For the text-containing cell, return its midpoint in (X, Y) coordinate format. 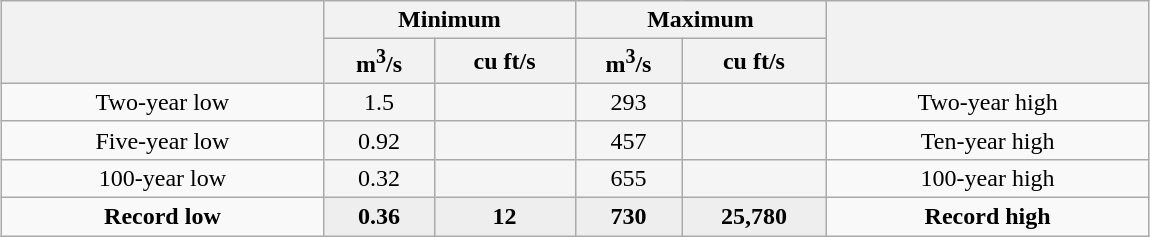
293 (628, 102)
1.5 (379, 102)
Maximum (700, 20)
0.92 (379, 140)
100-year high (988, 178)
Minimum (450, 20)
100-year low (162, 178)
Two-year low (162, 102)
25,780 (754, 217)
Five-year low (162, 140)
12 (504, 217)
730 (628, 217)
457 (628, 140)
0.32 (379, 178)
Two-year high (988, 102)
655 (628, 178)
0.36 (379, 217)
Record low (162, 217)
Ten-year high (988, 140)
Record high (988, 217)
